Output the (x, y) coordinate of the center of the cell containing the given text.  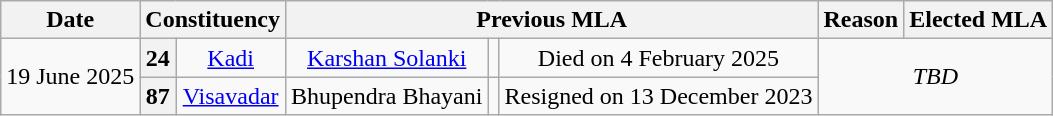
24 (158, 58)
Karshan Solanki (387, 58)
Elected MLA (978, 20)
Bhupendra Bhayani (387, 96)
19 June 2025 (70, 77)
Resigned on 13 December 2023 (658, 96)
Kadi (231, 58)
Reason (861, 20)
TBD (936, 77)
87 (158, 96)
Visavadar (231, 96)
Constituency (213, 20)
Date (70, 20)
Died on 4 February 2025 (658, 58)
Previous MLA (552, 20)
